Output the [X, Y] coordinate of the center of the cell containing the given text.  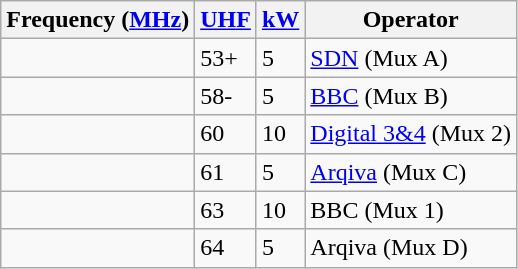
53+ [226, 58]
BBC (Mux B) [411, 96]
63 [226, 210]
UHF [226, 20]
SDN (Mux A) [411, 58]
Frequency (MHz) [98, 20]
Arqiva (Mux C) [411, 172]
61 [226, 172]
kW [280, 20]
Arqiva (Mux D) [411, 248]
Digital 3&4 (Mux 2) [411, 134]
64 [226, 248]
60 [226, 134]
BBC (Mux 1) [411, 210]
Operator [411, 20]
58- [226, 96]
